Scan for the cell matching the given text and deliver its [X, Y] coordinate at center. 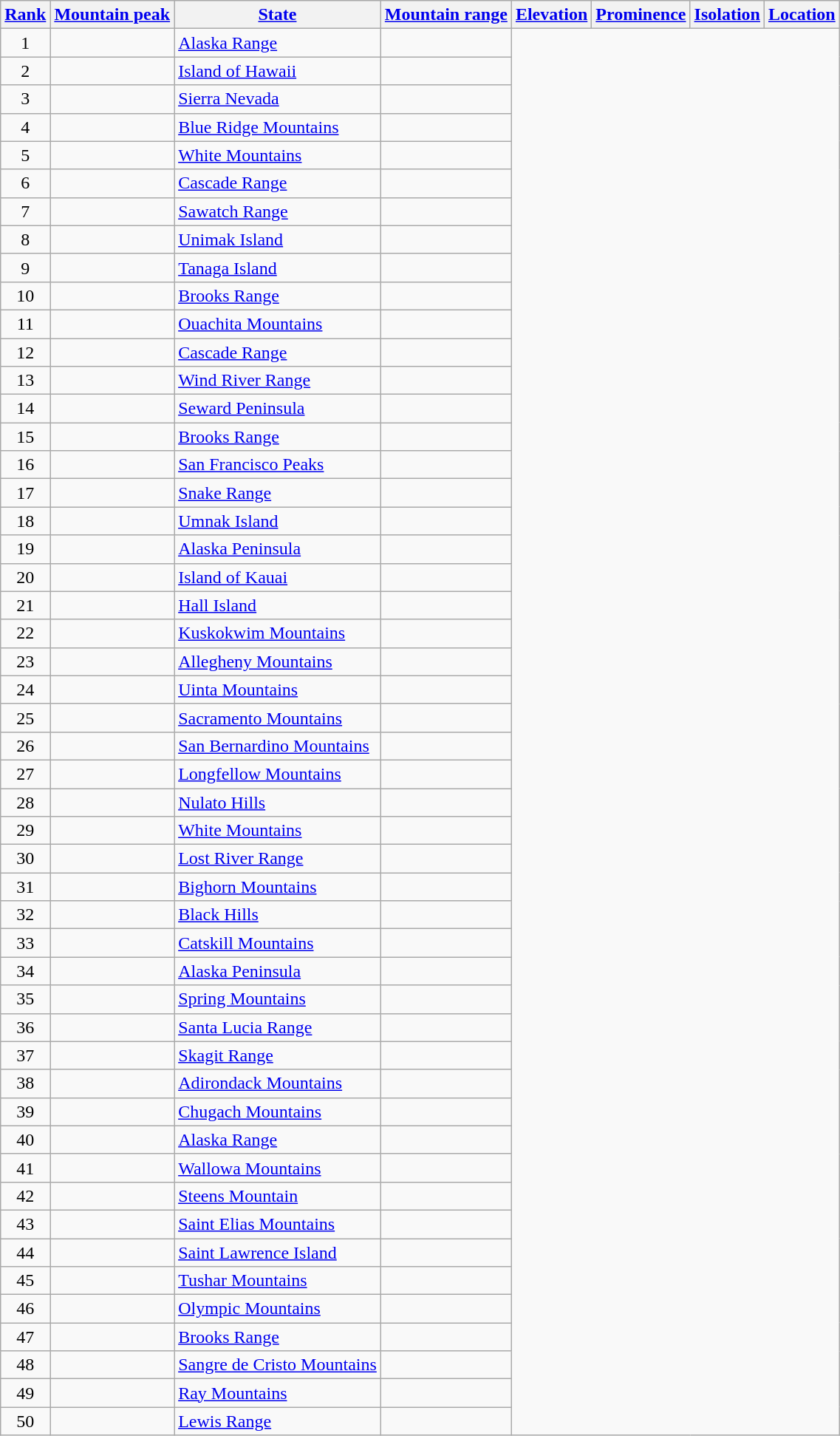
Rank [25, 15]
37 [25, 1055]
Santa Lucia Range [278, 1027]
10 [25, 296]
31 [25, 887]
48 [25, 1365]
Saint Elias Mountains [278, 1224]
4 [25, 127]
33 [25, 943]
Spring Mountains [278, 999]
Tanaga Island [278, 268]
23 [25, 661]
21 [25, 605]
27 [25, 774]
2 [25, 71]
49 [25, 1393]
Tushar Mountains [278, 1281]
Ouachita Mountains [278, 324]
San Francisco Peaks [278, 465]
Isolation [727, 15]
3 [25, 99]
Location [802, 15]
35 [25, 999]
42 [25, 1196]
7 [25, 211]
Blue Ridge Mountains [278, 127]
Wallowa Mountains [278, 1168]
38 [25, 1083]
Catskill Mountains [278, 943]
18 [25, 521]
Elevation [551, 15]
Ray Mountains [278, 1393]
Island of Kauai [278, 577]
41 [25, 1168]
36 [25, 1027]
30 [25, 859]
5 [25, 155]
16 [25, 465]
13 [25, 381]
Chugach Mountains [278, 1112]
6 [25, 183]
Sangre de Cristo Mountains [278, 1365]
19 [25, 549]
Unimak Island [278, 239]
1 [25, 43]
Seward Peninsula [278, 409]
14 [25, 409]
Sawatch Range [278, 211]
45 [25, 1281]
44 [25, 1253]
Wind River Range [278, 381]
Bighorn Mountains [278, 887]
Mountain range [446, 15]
Adirondack Mountains [278, 1083]
Sacramento Mountains [278, 718]
Steens Mountain [278, 1196]
Longfellow Mountains [278, 774]
Nulato Hills [278, 802]
Allegheny Mountains [278, 661]
9 [25, 268]
Hall Island [278, 605]
12 [25, 353]
Kuskokwim Mountains [278, 633]
28 [25, 802]
17 [25, 493]
Mountain peak [112, 15]
29 [25, 831]
39 [25, 1112]
50 [25, 1421]
Skagit Range [278, 1055]
24 [25, 690]
26 [25, 746]
Snake Range [278, 493]
State [278, 15]
22 [25, 633]
Saint Lawrence Island [278, 1253]
40 [25, 1140]
Olympic Mountains [278, 1309]
Lost River Range [278, 859]
Island of Hawaii [278, 71]
15 [25, 437]
Umnak Island [278, 521]
25 [25, 718]
San Bernardino Mountains [278, 746]
Lewis Range [278, 1421]
Uinta Mountains [278, 690]
11 [25, 324]
8 [25, 239]
32 [25, 915]
Black Hills [278, 915]
43 [25, 1224]
47 [25, 1337]
34 [25, 971]
46 [25, 1309]
20 [25, 577]
Sierra Nevada [278, 99]
Prominence [641, 15]
